Return [X, Y] of the center of cell containing provided text 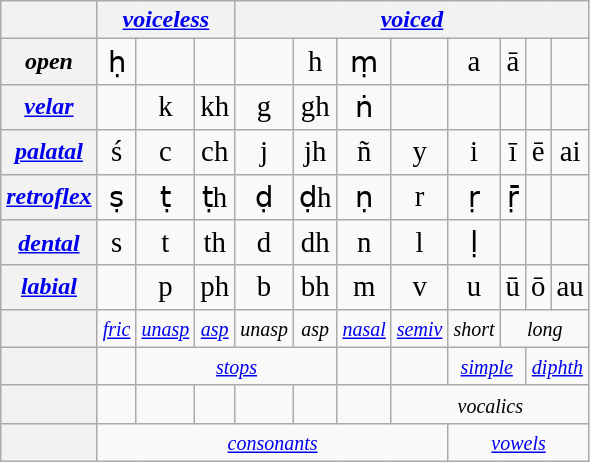
retroflex [49, 197]
g [264, 107]
u [474, 287]
ṣ [116, 197]
kh [215, 107]
voiceless [166, 20]
fric [116, 328]
velar [49, 107]
ō [538, 287]
d [264, 243]
ḷ [474, 243]
n [364, 243]
voiced [412, 20]
au [570, 287]
semiv [420, 328]
ṃ [364, 62]
r [420, 197]
ḍ [264, 197]
ā [512, 62]
ai [570, 152]
nasal [364, 328]
ē [538, 152]
long [544, 328]
jh [314, 152]
palatal [49, 152]
a [474, 62]
m [364, 287]
ś [116, 152]
i [474, 152]
ī [512, 152]
dh [314, 243]
th [215, 243]
h [314, 62]
b [264, 287]
bh [314, 287]
dental [49, 243]
vocalics [490, 404]
y [420, 152]
p [166, 287]
short [474, 328]
ū [512, 287]
ph [215, 287]
s [116, 243]
ḥ [116, 62]
ḍh [314, 197]
ñ [364, 152]
diphth [558, 366]
ṭh [215, 197]
consonants [272, 442]
ṇ [364, 197]
ṛ [474, 197]
l [420, 243]
ṅ [364, 107]
ch [215, 152]
v [420, 287]
labial [49, 287]
stops [236, 366]
vowels [518, 442]
simple [487, 366]
k [166, 107]
j [264, 152]
gh [314, 107]
ṝ [512, 197]
t [166, 243]
open [49, 62]
ṭ [166, 197]
c [166, 152]
